Identify which cell holds the provided text, then report its (x, y) central coordinate. 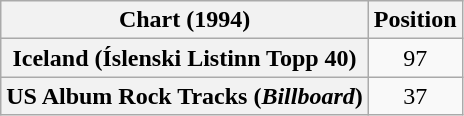
Chart (1994) (185, 20)
Iceland (Íslenski Listinn Topp 40) (185, 58)
Position (415, 20)
37 (415, 96)
US Album Rock Tracks (Billboard) (185, 96)
97 (415, 58)
